Search for the cell housing the specified text and yield its [X, Y] center coordinate. 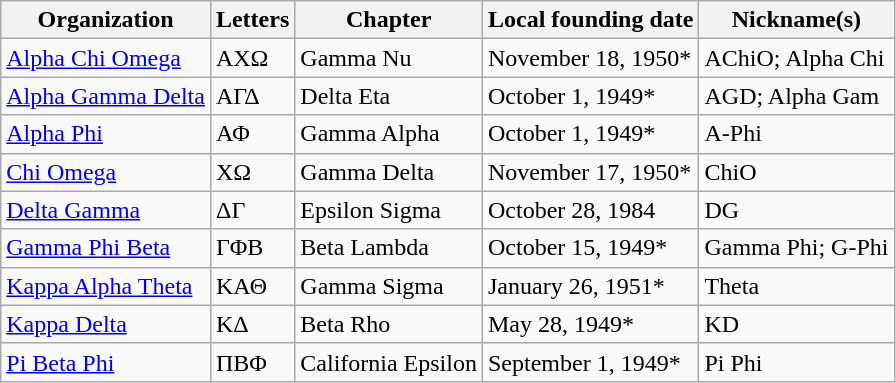
Alpha Phi [106, 134]
November 17, 1950* [590, 172]
Delta Eta [389, 96]
KD [796, 324]
ΔΓ [252, 210]
California Epsilon [389, 362]
Gamma Nu [389, 58]
ΑΓΔ [252, 96]
Letters [252, 20]
Gamma Sigma [389, 286]
Gamma Delta [389, 172]
Pi Phi [796, 362]
Epsilon Sigma [389, 210]
Gamma Phi Beta [106, 248]
Kappa Alpha Theta [106, 286]
Pi Beta Phi [106, 362]
Alpha Gamma Delta [106, 96]
Beta Lambda [389, 248]
Gamma Phi; G-Phi [796, 248]
Nickname(s) [796, 20]
Alpha Chi Omega [106, 58]
Kappa Delta [106, 324]
January 26, 1951* [590, 286]
Delta Gamma [106, 210]
ΑΦ [252, 134]
ΑΧΩ [252, 58]
AChiO; Alpha Chi [796, 58]
ΠΒΦ [252, 362]
ChiO [796, 172]
AGD; Alpha Gam [796, 96]
Gamma Alpha [389, 134]
Organization [106, 20]
ΧΩ [252, 172]
May 28, 1949* [590, 324]
ΚΑΘ [252, 286]
Theta [796, 286]
Beta Rho [389, 324]
October 15, 1949* [590, 248]
DG [796, 210]
September 1, 1949* [590, 362]
November 18, 1950* [590, 58]
Chi Omega [106, 172]
A-Phi [796, 134]
Chapter [389, 20]
October 28, 1984 [590, 210]
Local founding date [590, 20]
ΚΔ [252, 324]
ΓΦΒ [252, 248]
